Provide the (X, Y) coordinate of the cell's center where the given text is located.  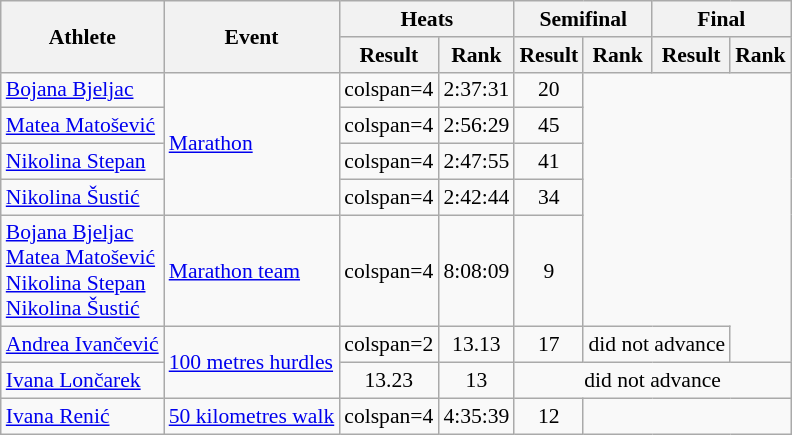
Nikolina Šustić (82, 197)
Matea Matošević (82, 126)
41 (548, 162)
colspan=2 (388, 345)
2:37:31 (476, 90)
9 (548, 271)
17 (548, 345)
Marathon team (252, 271)
Athlete (82, 36)
Bojana BjeljacMatea MatoševićNikolina StepanNikolina Šustić (82, 271)
Event (252, 36)
34 (548, 197)
13.23 (388, 381)
Final (722, 19)
Ivana Renić (82, 416)
2:42:44 (476, 197)
Semifinal (583, 19)
8:08:09 (476, 271)
4:35:39 (476, 416)
Nikolina Stepan (82, 162)
20 (548, 90)
100 metres hurdles (252, 362)
12 (548, 416)
Marathon (252, 143)
50 kilometres walk (252, 416)
Bojana Bjeljac (82, 90)
Andrea Ivančević (82, 345)
45 (548, 126)
Ivana Lončarek (82, 381)
Heats (426, 19)
13.13 (476, 345)
2:47:55 (476, 162)
13 (476, 381)
2:56:29 (476, 126)
